Provide the [X, Y] coordinate of the cell's center where the given text is located.  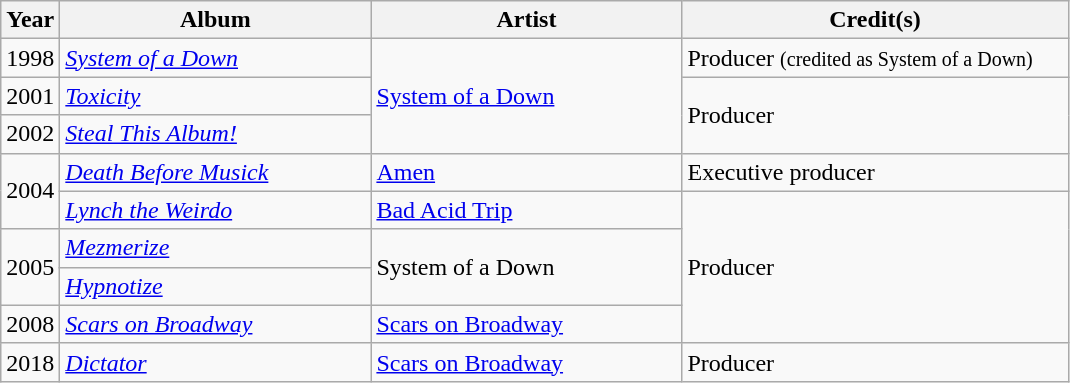
Credit(s) [875, 20]
Album [216, 20]
2018 [30, 362]
Lynch the Weirdo [216, 210]
Producer (credited as System of a Down) [875, 58]
1998 [30, 58]
2001 [30, 96]
Dictator [216, 362]
Year [30, 20]
Mezmerize [216, 248]
Amen [526, 172]
Bad Acid Trip [526, 210]
2002 [30, 134]
2008 [30, 324]
Executive producer [875, 172]
2005 [30, 267]
Artist [526, 20]
Steal This Album! [216, 134]
Hypnotize [216, 286]
Death Before Musick [216, 172]
Toxicity [216, 96]
2004 [30, 191]
